Find where the given text appears and provide that cell's center as (X, Y) coordinate. 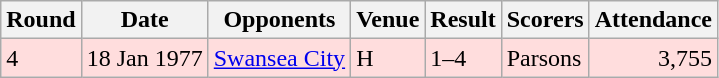
18 Jan 1977 (144, 58)
Scorers (545, 20)
3,755 (653, 58)
H (388, 58)
Venue (388, 20)
Parsons (545, 58)
Result (463, 20)
4 (41, 58)
Attendance (653, 20)
Date (144, 20)
Swansea City (279, 58)
1–4 (463, 58)
Opponents (279, 20)
Round (41, 20)
